Detect which cell encompasses the target text, then output its [x, y] center coordinate. 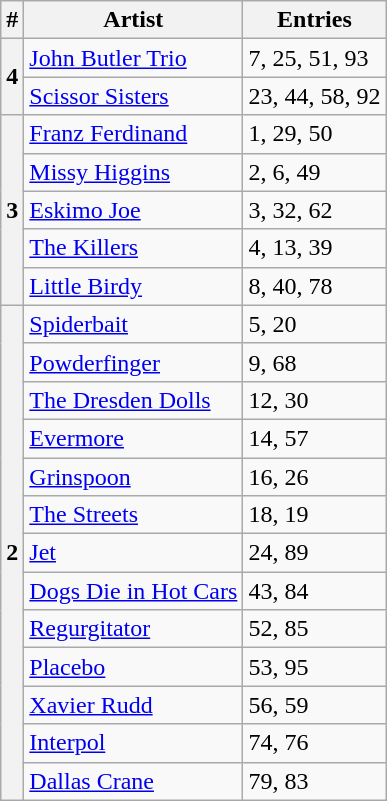
2 [12, 552]
Powderfinger [134, 362]
Artist [134, 20]
4, 13, 39 [314, 248]
The Killers [134, 248]
43, 84 [314, 591]
7, 25, 51, 93 [314, 58]
74, 76 [314, 743]
Jet [134, 553]
Regurgitator [134, 629]
79, 83 [314, 781]
Franz Ferdinand [134, 134]
5, 20 [314, 324]
Interpol [134, 743]
Dallas Crane [134, 781]
2, 6, 49 [314, 172]
3, 32, 62 [314, 210]
23, 44, 58, 92 [314, 96]
Scissor Sisters [134, 96]
Grinspoon [134, 477]
# [12, 20]
53, 95 [314, 667]
8, 40, 78 [314, 286]
Little Birdy [134, 286]
14, 57 [314, 438]
16, 26 [314, 477]
Entries [314, 20]
18, 19 [314, 515]
12, 30 [314, 400]
4 [12, 77]
The Streets [134, 515]
52, 85 [314, 629]
Eskimo Joe [134, 210]
24, 89 [314, 553]
3 [12, 210]
Xavier Rudd [134, 705]
The Dresden Dolls [134, 400]
Missy Higgins [134, 172]
Dogs Die in Hot Cars [134, 591]
Spiderbait [134, 324]
56, 59 [314, 705]
John Butler Trio [134, 58]
Evermore [134, 438]
1, 29, 50 [314, 134]
Placebo [134, 667]
9, 68 [314, 362]
